Determine the [x, y] coordinate at the center of the cell enclosing the given text.  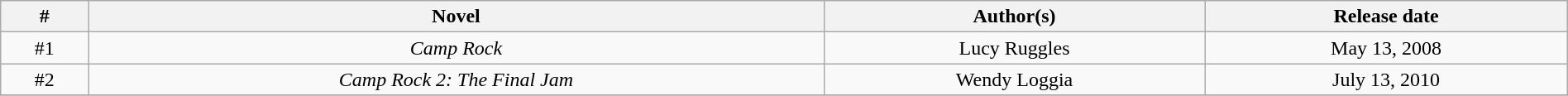
Camp Rock 2: The Final Jam [457, 79]
Lucy Ruggles [1014, 48]
Release date [1386, 17]
#1 [45, 48]
May 13, 2008 [1386, 48]
July 13, 2010 [1386, 79]
#2 [45, 79]
Novel [457, 17]
Camp Rock [457, 48]
Wendy Loggia [1014, 79]
# [45, 17]
Author(s) [1014, 17]
